Output the [x, y] coordinate of the center of the cell containing the given text.  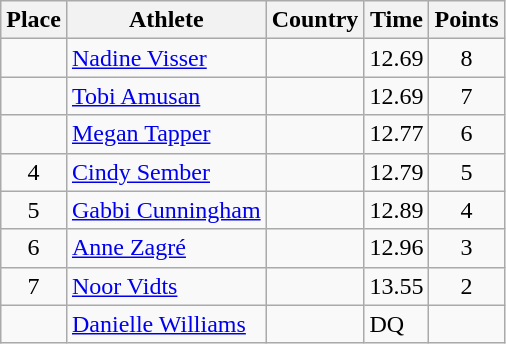
8 [466, 58]
Tobi Amusan [166, 96]
Gabbi Cunningham [166, 210]
Noor Vidts [166, 286]
Country [315, 20]
Cindy Sember [166, 172]
DQ [396, 324]
Megan Tapper [166, 134]
12.77 [396, 134]
Athlete [166, 20]
13.55 [396, 286]
12.79 [396, 172]
2 [466, 286]
Points [466, 20]
Place [34, 20]
Nadine Visser [166, 58]
3 [466, 248]
12.96 [396, 248]
12.89 [396, 210]
Anne Zagré [166, 248]
Time [396, 20]
Danielle Williams [166, 324]
